Return [X, Y] of the center of cell containing provided text 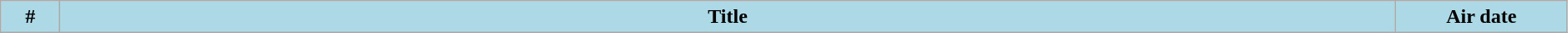
# [30, 17]
Air date [1481, 17]
Title [728, 17]
